Find where the given text appears and provide that cell's center as [X, Y] coordinate. 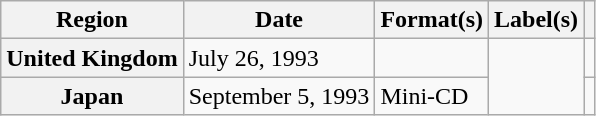
Label(s) [536, 20]
Japan [92, 96]
United Kingdom [92, 58]
Format(s) [432, 20]
Date [279, 20]
Mini-CD [432, 96]
September 5, 1993 [279, 96]
Region [92, 20]
July 26, 1993 [279, 58]
